From the cell containing the given text, extract its center point as (x, y) coordinate. 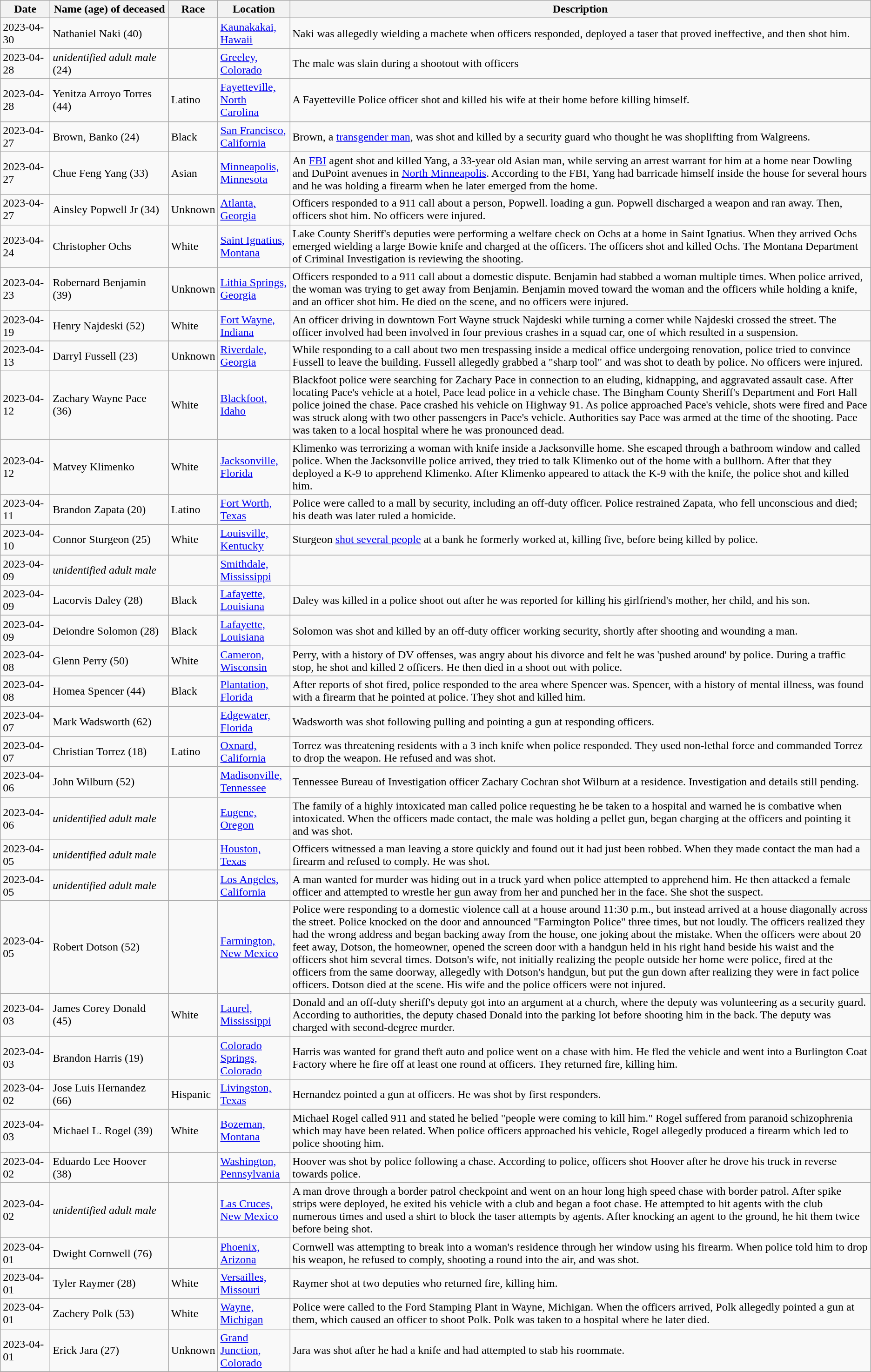
Phoenix, Arizona (254, 1253)
Christian Torrez (18) (109, 752)
Greeley, Colorado (254, 63)
Michael L. Rogel (39) (109, 1131)
Name (age) of deceased (109, 9)
Jara was shot after he had a knife and had attempted to stab his roommate. (580, 1350)
Nathaniel Naki (40) (109, 33)
Christopher Ochs (109, 246)
Edgewater, Florida (254, 721)
Robert Dotson (52) (109, 947)
Lithia Springs, Georgia (254, 289)
Wayne, Michigan (254, 1314)
Washington, Pennsylvania (254, 1168)
Kaunakakai, Hawaii (254, 33)
Eduardo Lee Hoover (38) (109, 1168)
Daley was killed in a police shoot out after he was reported for killing his girlfriend's mother, her child, and his son. (580, 600)
Louisville, Kentucky (254, 540)
Erick Jara (27) (109, 1350)
Tyler Raymer (28) (109, 1283)
Fort Wayne, Indiana (254, 326)
Jacksonville, Florida (254, 467)
Zachary Wayne Pace (36) (109, 405)
Brandon Harris (19) (109, 1058)
2023-04-19 (25, 326)
Cameron, Wisconsin (254, 661)
Dwight Cornwell (76) (109, 1253)
Blackfoot, Idaho (254, 405)
Hoover was shot by police following a chase. According to police, officers shot Hoover after he drove his truck in reverse towards police. (580, 1168)
Tennessee Bureau of Investigation officer Zachary Cochran shot Wilburn at a residence. Investigation and details still pending. (580, 782)
2023-04-13 (25, 355)
Grand Junction, Colorado (254, 1350)
2023-04-10 (25, 540)
Yenitza Arroyo Torres (44) (109, 100)
Plantation, Florida (254, 691)
Versailles, Missouri (254, 1283)
Description (580, 9)
Wadsworth was shot following pulling and pointing a gun at responding officers. (580, 721)
Lacorvis Daley (28) (109, 600)
2023-04-11 (25, 510)
Los Angeles, California (254, 885)
Ainsley Popwell Jr (34) (109, 209)
Solomon was shot and killed by an off-duty officer working security, shortly after shooting and wounding a man. (580, 631)
2023-04-23 (25, 289)
Minneapolis, Minnesota (254, 173)
Saint Ignatius, Montana (254, 246)
Raymer shot at two deputies who returned fire, killing him. (580, 1283)
Laurel, Mississippi (254, 1015)
Bozeman, Montana (254, 1131)
Oxnard, California (254, 752)
2023-04-24 (25, 246)
Brandon Zapata (20) (109, 510)
Brown, a transgender man, was shot and killed by a security guard who thought he was shoplifting from Walgreens. (580, 137)
Glenn Perry (50) (109, 661)
Zachery Polk (53) (109, 1314)
Robernard Benjamin (39) (109, 289)
Hispanic (193, 1094)
James Corey Donald (45) (109, 1015)
Hernandez pointed a gun at officers. He was shot by first responders. (580, 1094)
Livingston, Texas (254, 1094)
Homea Spencer (44) (109, 691)
Matvey Klimenko (109, 467)
Fayetteville, North Carolina (254, 100)
Eugene, Oregon (254, 818)
The male was slain during a shootout with officers (580, 63)
unidentified adult male (24) (109, 63)
Jose Luis Hernandez (66) (109, 1094)
Madisonville, Tennessee (254, 782)
San Francisco, California (254, 137)
Las Cruces, New Mexico (254, 1211)
A Fayetteville Police officer shot and killed his wife at their home before killing himself. (580, 100)
John Wilburn (52) (109, 782)
Riverdale, Georgia (254, 355)
Race (193, 9)
Houston, Texas (254, 855)
Location (254, 9)
Deiondre Solomon (28) (109, 631)
Sturgeon shot several people at a bank he formerly worked at, killing five, before being killed by police. (580, 540)
Henry Najdeski (52) (109, 326)
Brown, Banko (24) (109, 137)
Farmington, New Mexico (254, 947)
Colorado Springs, Colorado (254, 1058)
Fort Worth, Texas (254, 510)
Mark Wadsworth (62) (109, 721)
Atlanta, Georgia (254, 209)
Smithdale, Mississippi (254, 570)
Naki was allegedly wielding a machete when officers responded, deployed a taser that proved ineffective, and then shot him. (580, 33)
Chue Feng Yang (33) (109, 173)
Connor Sturgeon (25) (109, 540)
Darryl Fussell (23) (109, 355)
Date (25, 9)
2023-04-30 (25, 33)
Asian (193, 173)
